Find where the given text appears and provide that cell's center as (x, y) coordinate. 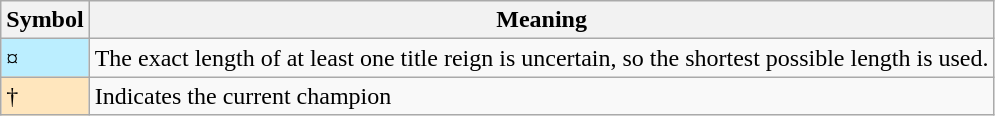
Indicates the current champion (542, 96)
Symbol (45, 20)
¤ (45, 58)
The exact length of at least one title reign is uncertain, so the shortest possible length is used. (542, 58)
† (45, 96)
Meaning (542, 20)
